From the cell containing the given text, extract its center point as [x, y] coordinate. 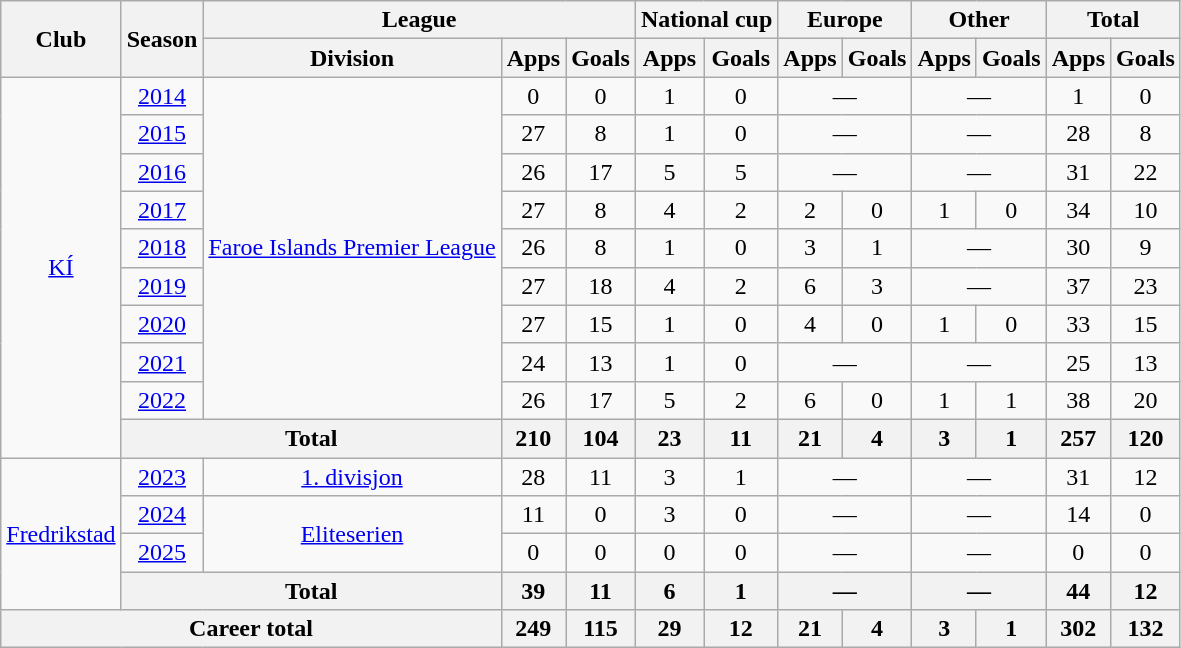
2017 [162, 210]
302 [1078, 629]
Faroe Islands Premier League [352, 248]
115 [601, 629]
20 [1146, 400]
210 [533, 438]
22 [1146, 172]
2019 [162, 286]
League [419, 20]
257 [1078, 438]
Career total [251, 629]
25 [1078, 362]
10 [1146, 210]
2023 [162, 477]
2015 [162, 134]
24 [533, 362]
2022 [162, 400]
National cup [706, 20]
18 [601, 286]
2024 [162, 515]
Club [61, 39]
Europe [845, 20]
Season [162, 39]
34 [1078, 210]
KÍ [61, 268]
1. divisjon [352, 477]
2025 [162, 553]
14 [1078, 515]
44 [1078, 591]
2018 [162, 248]
9 [1146, 248]
132 [1146, 629]
Division [352, 58]
2021 [162, 362]
37 [1078, 286]
2020 [162, 324]
Other [979, 20]
39 [533, 591]
249 [533, 629]
29 [669, 629]
2014 [162, 96]
104 [601, 438]
33 [1078, 324]
Eliteserien [352, 534]
Fredrikstad [61, 534]
120 [1146, 438]
30 [1078, 248]
2016 [162, 172]
38 [1078, 400]
